Return (x, y) of the center of cell containing provided text 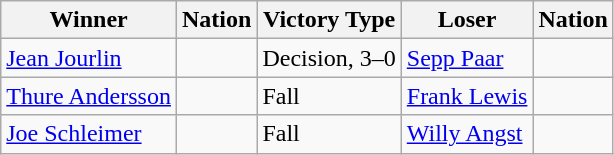
Sepp Paar (467, 58)
Willy Angst (467, 134)
Joe Schleimer (89, 134)
Frank Lewis (467, 96)
Victory Type (329, 20)
Decision, 3–0 (329, 58)
Thure Andersson (89, 96)
Winner (89, 20)
Loser (467, 20)
Jean Jourlin (89, 58)
